Search for the cell housing the specified text and yield its [x, y] center coordinate. 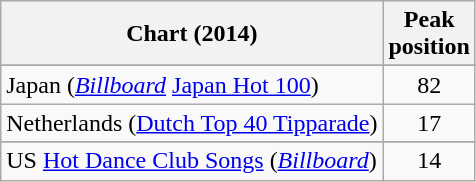
17 [429, 123]
82 [429, 85]
14 [429, 161]
Japan (Billboard Japan Hot 100) [192, 85]
Netherlands (Dutch Top 40 Tipparade) [192, 123]
Peakposition [429, 34]
Chart (2014) [192, 34]
US Hot Dance Club Songs (Billboard) [192, 161]
